Return (X, Y) of the center of cell containing provided text 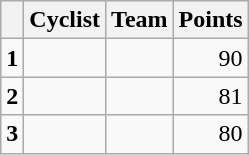
Points (210, 20)
2 (12, 96)
3 (12, 134)
90 (210, 58)
1 (12, 58)
Cyclist (65, 20)
81 (210, 96)
Team (140, 20)
80 (210, 134)
